Detect which cell encompasses the target text, then output its (x, y) center coordinate. 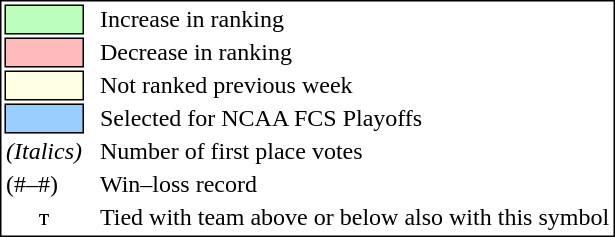
т (44, 217)
(#–#) (44, 185)
Selected for NCAA FCS Playoffs (354, 119)
Not ranked previous week (354, 85)
(Italics) (44, 151)
Win–loss record (354, 185)
Number of first place votes (354, 151)
Tied with team above or below also with this symbol (354, 217)
Decrease in ranking (354, 53)
Increase in ranking (354, 19)
